Return the [X, Y] coordinate for the center point of the cell that contains the specified text.  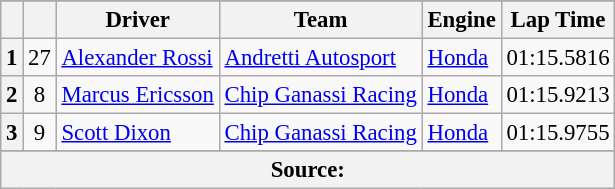
01:15.9755 [558, 133]
Alexander Rossi [138, 58]
9 [40, 133]
Andretti Autosport [320, 58]
Scott Dixon [138, 133]
Marcus Ericsson [138, 95]
27 [40, 58]
Team [320, 20]
Driver [138, 20]
3 [12, 133]
Source: [308, 170]
2 [12, 95]
Engine [462, 20]
01:15.9213 [558, 95]
8 [40, 95]
1 [12, 58]
Lap Time [558, 20]
01:15.5816 [558, 58]
